Locate the cell with the specified text and output its (X, Y) center coordinate. 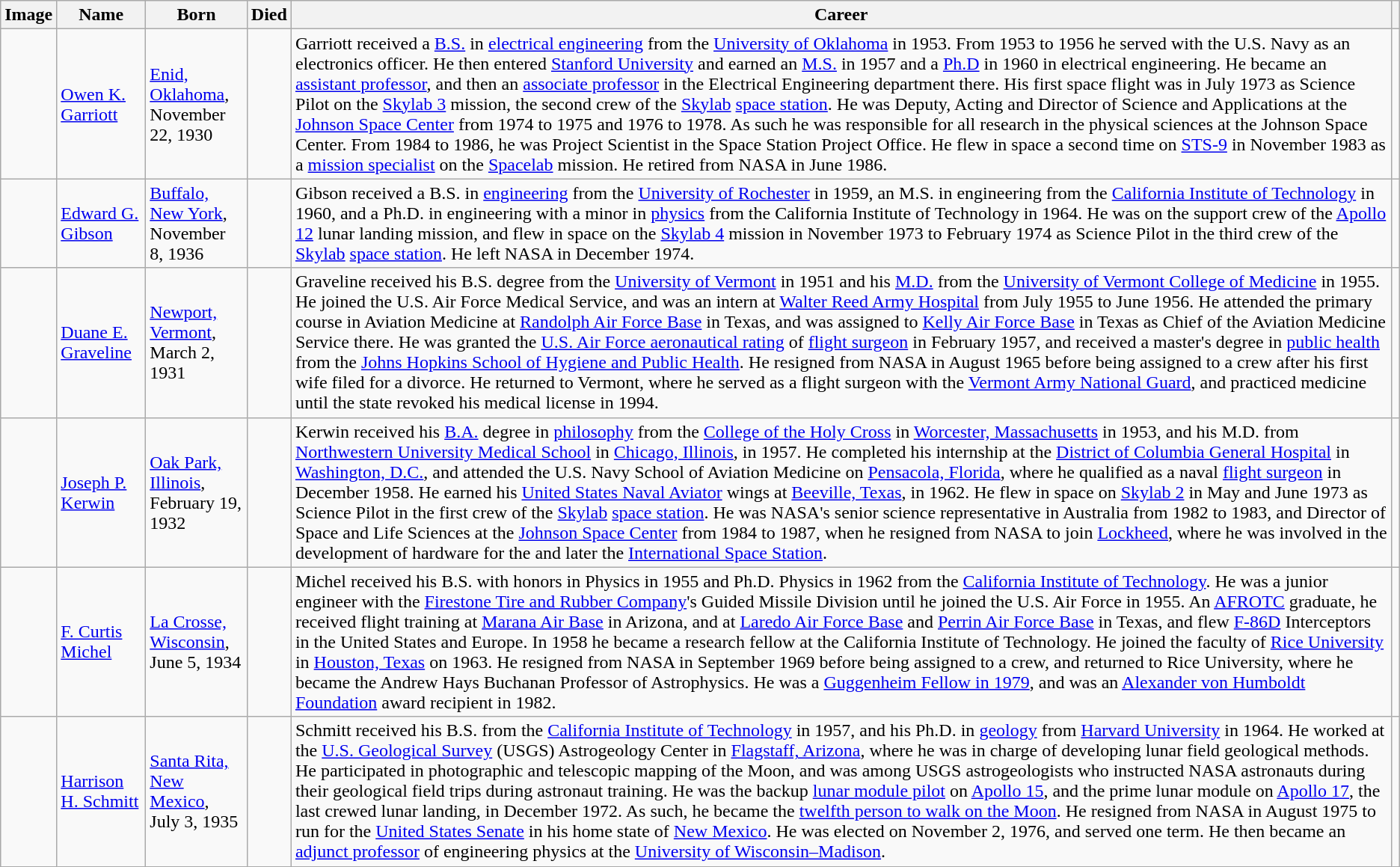
Died (269, 15)
Joseph P. Kerwin (102, 492)
Newport, Vermont,March 2, 1931 (197, 343)
Oak Park, Illinois, February 19, 1932 (197, 492)
Career (841, 15)
Harrison H. Schmitt (102, 791)
Buffalo, New York,November 8, 1936 (197, 223)
Santa Rita, New Mexico,July 3, 1935 (197, 791)
Name (102, 15)
Enid, Oklahoma,November 22, 1930 (197, 104)
Edward G. Gibson (102, 223)
Duane E. Graveline (102, 343)
F. Curtis Michel (102, 642)
Owen K. Garriott (102, 104)
Born (197, 15)
Image (28, 15)
La Crosse, Wisconsin,June 5, 1934 (197, 642)
